Capture the cell that displays the provided text and extract its [x, y] central coordinate. 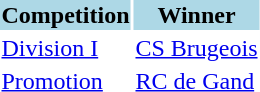
CS Brugeois [196, 48]
Division I [66, 48]
Competition [66, 15]
Winner [196, 15]
